Provide the [X, Y] coordinate of the cell's center where the given text is located.  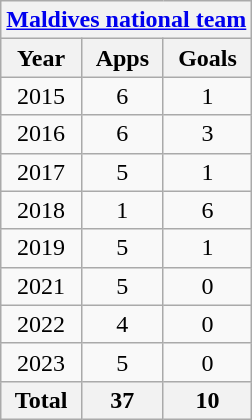
2022 [42, 324]
Year [42, 58]
2019 [42, 248]
2017 [42, 172]
2021 [42, 286]
2016 [42, 134]
4 [122, 324]
2015 [42, 96]
Apps [122, 58]
2023 [42, 362]
Goals [208, 58]
3 [208, 134]
37 [122, 400]
2018 [42, 210]
Maldives national team [126, 20]
10 [208, 400]
Total [42, 400]
